Detect which cell encompasses the target text, then output its [X, Y] center coordinate. 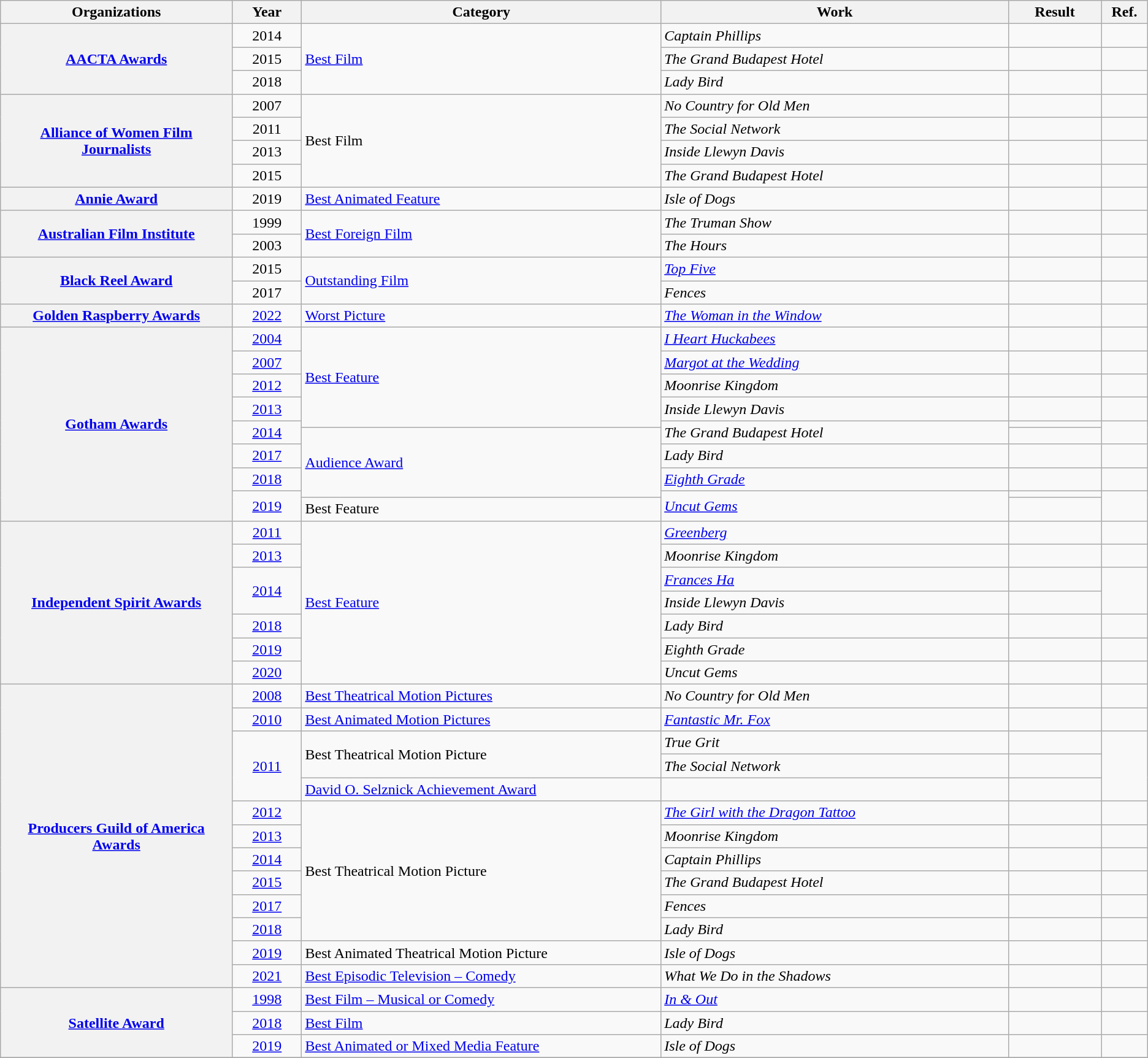
The Truman Show [835, 222]
Independent Spirit Awards [117, 602]
Golden Raspberry Awards [117, 316]
The Girl with the Dragon Tattoo [835, 813]
Category [481, 12]
1999 [267, 222]
2003 [267, 245]
Gotham Awards [117, 424]
2021 [267, 976]
Best Film – Musical or Comedy [481, 999]
Organizations [117, 12]
Work [835, 12]
Margot at the Wedding [835, 362]
2020 [267, 673]
Black Reel Award [117, 280]
Producers Guild of America Awards [117, 837]
Top Five [835, 269]
Greenberg [835, 532]
Satellite Award [117, 1022]
Best Animated Theatrical Motion Picture [481, 953]
Best Animated Feature [481, 199]
Ref. [1125, 12]
2008 [267, 696]
Best Foreign Film [481, 234]
The Woman in the Window [835, 316]
Audience Award [481, 462]
Alliance of Women Film Journalists [117, 140]
2022 [267, 316]
Best Animated or Mixed Media Feature [481, 1046]
Best Episodic Television – Comedy [481, 976]
David O. Selznick Achievement Award [481, 789]
Annie Award [117, 199]
True Grit [835, 743]
Frances Ha [835, 579]
In & Out [835, 999]
Australian Film Institute [117, 234]
Best Animated Motion Pictures [481, 719]
Outstanding Film [481, 280]
1998 [267, 999]
Result [1055, 12]
2010 [267, 719]
Year [267, 12]
Best Theatrical Motion Pictures [481, 696]
Worst Picture [481, 316]
I Heart Huckabees [835, 339]
The Hours [835, 245]
2004 [267, 339]
What We Do in the Shadows [835, 976]
Fantastic Mr. Fox [835, 719]
AACTA Awards [117, 59]
